Search for the cell housing the specified text and yield its [x, y] center coordinate. 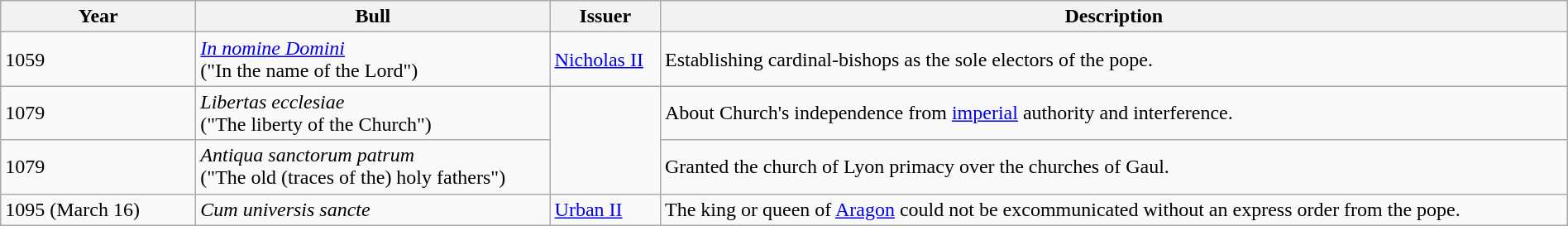
Urban II [605, 209]
Issuer [605, 17]
Libertas ecclesiae("The liberty of the Church") [373, 113]
About Church's independence from imperial authority and interference. [1113, 113]
Antiqua sanctorum patrum("The old (traces of the) holy fathers") [373, 167]
The king or queen of Aragon could not be excommunicated without an express order from the pope. [1113, 209]
Cum universis sancte [373, 209]
1095 (March 16) [98, 209]
In nomine Domini("In the name of the Lord") [373, 60]
Bull [373, 17]
Granted the church of Lyon primacy over the churches of Gaul. [1113, 167]
1059 [98, 60]
Establishing cardinal-bishops as the sole electors of the pope. [1113, 60]
Description [1113, 17]
Nicholas II [605, 60]
Year [98, 17]
